Return the [x, y] coordinate for the center point of the cell that contains the specified text.  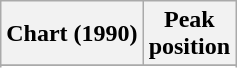
Chart (1990) [72, 34]
Peakposition [189, 34]
